Locate the cell with the specified text and output its [x, y] center coordinate. 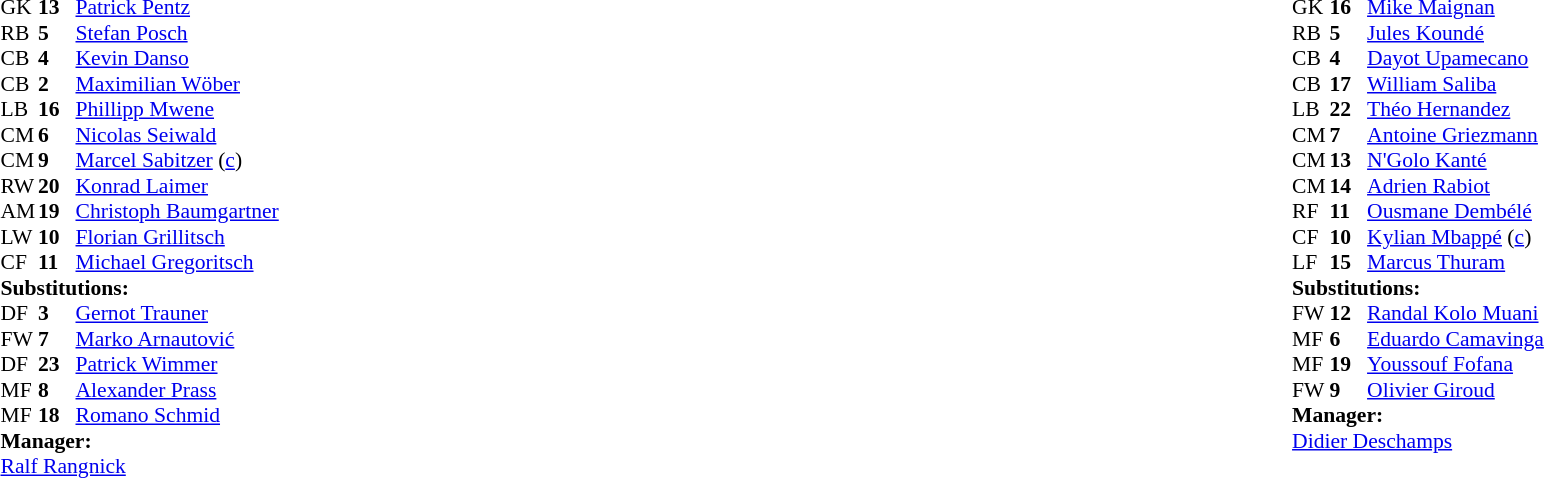
15 [1349, 263]
Konrad Laimer [178, 186]
13 [1349, 161]
Jules Koundé [1456, 33]
Olivier Giroud [1456, 390]
Théo Hernandez [1456, 109]
8 [57, 390]
16 [57, 109]
Marcel Sabitzer (c) [178, 161]
Romano Schmid [178, 415]
Patrick Wimmer [178, 365]
Marcus Thuram [1456, 263]
Eduardo Camavinga [1456, 339]
Youssouf Fofana [1456, 365]
N'Golo Kanté [1456, 161]
20 [57, 186]
William Saliba [1456, 84]
3 [57, 313]
14 [1349, 186]
Marko Arnautović [178, 339]
Gernot Trauner [178, 313]
AM [19, 211]
12 [1349, 313]
Michael Gregoritsch [178, 263]
Florian Grillitsch [178, 237]
17 [1349, 84]
Christoph Baumgartner [178, 211]
Nicolas Seiwald [178, 135]
2 [57, 84]
Kylian Mbappé (c) [1456, 237]
Alexander Prass [178, 390]
23 [57, 365]
Adrien Rabiot [1456, 186]
LF [1311, 263]
Ousmane Dembélé [1456, 211]
Randal Kolo Muani [1456, 313]
Dayot Upamecano [1456, 59]
Stefan Posch [178, 33]
18 [57, 415]
22 [1349, 109]
Maximilian Wöber [178, 84]
Antoine Griezmann [1456, 135]
Phillipp Mwene [178, 109]
Didier Deschamps [1418, 441]
RW [19, 186]
Kevin Danso [178, 59]
RF [1311, 211]
LW [19, 237]
